Output the (x, y) coordinate of the center of the cell containing the given text.  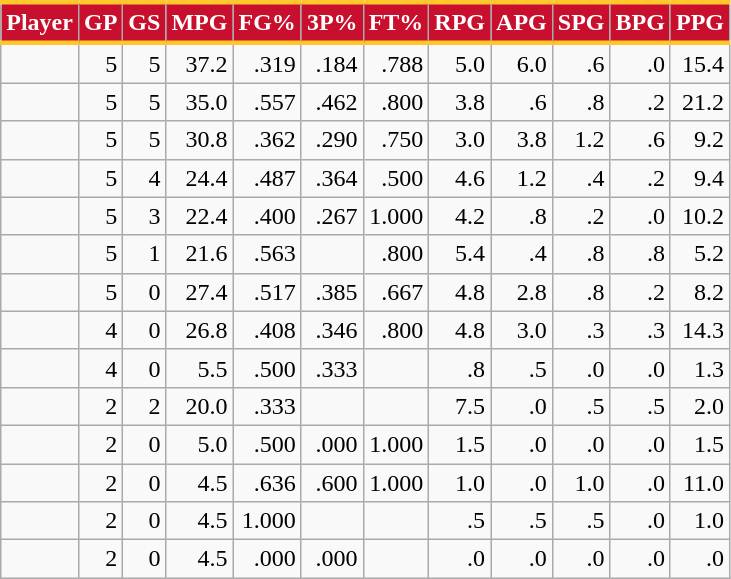
.462 (332, 102)
10.2 (700, 216)
.290 (332, 140)
MPG (200, 22)
22.4 (200, 216)
37.2 (200, 63)
27.4 (200, 292)
7.5 (460, 406)
3 (144, 216)
35.0 (200, 102)
14.3 (700, 330)
24.4 (200, 178)
PPG (700, 22)
26.8 (200, 330)
2.0 (700, 406)
.267 (332, 216)
.517 (267, 292)
.557 (267, 102)
.563 (267, 254)
APG (522, 22)
9.2 (700, 140)
.408 (267, 330)
SPG (581, 22)
4.6 (460, 178)
21.6 (200, 254)
.362 (267, 140)
.667 (396, 292)
.487 (267, 178)
3P% (332, 22)
Player (40, 22)
.750 (396, 140)
5.5 (200, 368)
2.8 (522, 292)
9.4 (700, 178)
GS (144, 22)
.788 (396, 63)
5.4 (460, 254)
FG% (267, 22)
4.2 (460, 216)
.385 (332, 292)
30.8 (200, 140)
20.0 (200, 406)
5.2 (700, 254)
.346 (332, 330)
8.2 (700, 292)
.364 (332, 178)
.636 (267, 483)
FT% (396, 22)
15.4 (700, 63)
1.3 (700, 368)
21.2 (700, 102)
.400 (267, 216)
.600 (332, 483)
GP (100, 22)
11.0 (700, 483)
1 (144, 254)
.184 (332, 63)
6.0 (522, 63)
BPG (640, 22)
.319 (267, 63)
RPG (460, 22)
